Scan for the cell matching the given text and deliver its [x, y] coordinate at center. 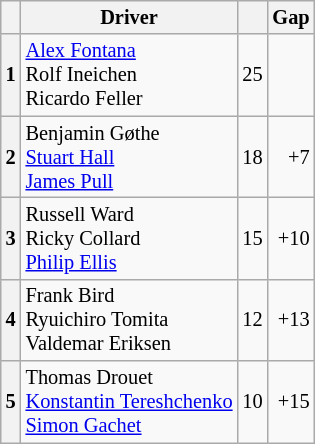
12 [252, 320]
5 [11, 402]
+13 [290, 320]
Alex Fontana Rolf Ineichen Ricardo Feller [130, 75]
Thomas Drouet Konstantin Tereshchenko Simon Gachet [130, 402]
3 [11, 238]
15 [252, 238]
Russell Ward Ricky Collard Philip Ellis [130, 238]
2 [11, 157]
10 [252, 402]
Frank Bird Ryuichiro Tomita Valdemar Eriksen [130, 320]
Gap [290, 17]
+7 [290, 157]
25 [252, 75]
4 [11, 320]
18 [252, 157]
Benjamin Gøthe Stuart Hall James Pull [130, 157]
Driver [130, 17]
1 [11, 75]
+10 [290, 238]
+15 [290, 402]
